Pinpoint the cell where the given text exists, returning its [x, y] midpoint coordinate. 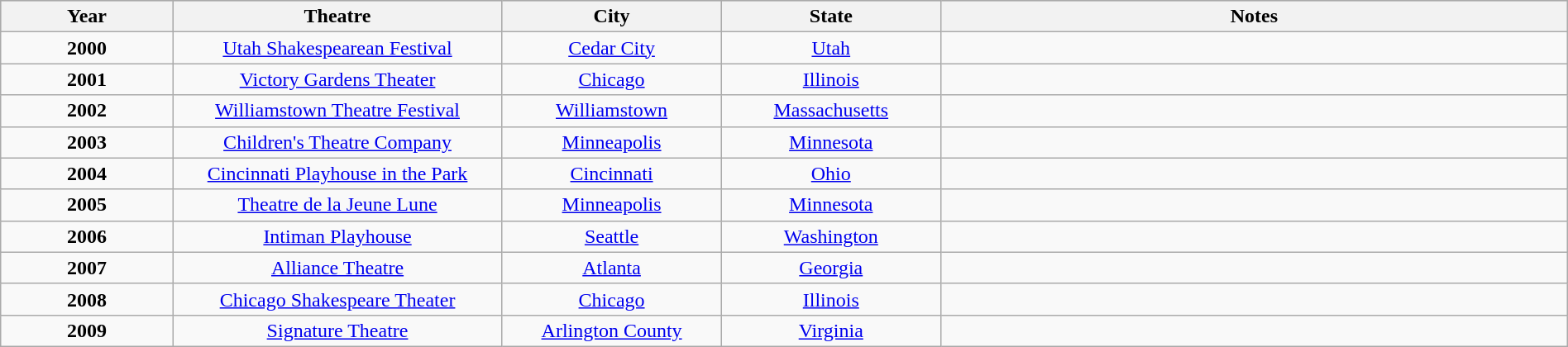
Washington [830, 236]
Children's Theatre Company [337, 142]
Cedar City [612, 48]
2009 [87, 330]
Massachusetts [830, 111]
Atlanta [612, 268]
Williamstown Theatre Festival [337, 111]
2004 [87, 173]
Seattle [612, 236]
Cincinnati [612, 173]
2002 [87, 111]
Chicago Shakespeare Theater [337, 299]
Georgia [830, 268]
Alliance Theatre [337, 268]
2008 [87, 299]
2000 [87, 48]
State [830, 17]
Ohio [830, 173]
2003 [87, 142]
2007 [87, 268]
Theatre de la Jeune Lune [337, 205]
Intiman Playhouse [337, 236]
Victory Gardens Theater [337, 79]
Notes [1254, 17]
Utah Shakespearean Festival [337, 48]
Signature Theatre [337, 330]
Theatre [337, 17]
Virginia [830, 330]
Arlington County [612, 330]
Year [87, 17]
2001 [87, 79]
Williamstown [612, 111]
City [612, 17]
Cincinnati Playhouse in the Park [337, 173]
2005 [87, 205]
Utah [830, 48]
2006 [87, 236]
